Determine the (X, Y) coordinate at the center of the cell enclosing the given text.  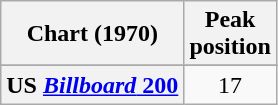
17 (230, 85)
Chart (1970) (92, 34)
US Billboard 200 (92, 85)
Peakposition (230, 34)
